Determine the [x, y] coordinate at the center of the cell enclosing the given text.  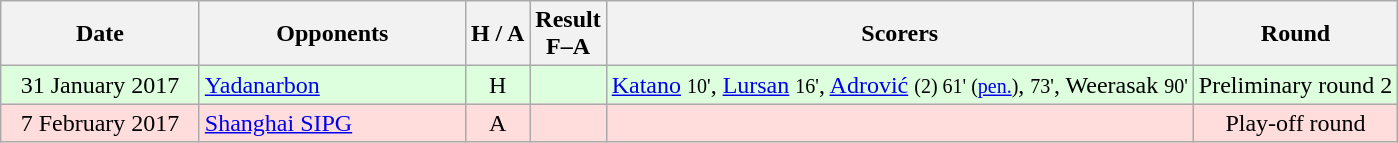
Preliminary round 2 [1295, 85]
Yadanarbon [332, 85]
Play-off round [1295, 123]
Scorers [900, 34]
7 February 2017 [100, 123]
ResultF–A [568, 34]
Shanghai SIPG [332, 123]
H / A [497, 34]
Round [1295, 34]
A [497, 123]
31 January 2017 [100, 85]
H [497, 85]
Date [100, 34]
Katano 10', Lursan 16', Adrović (2) 61' (pen.), 73', Weerasak 90' [900, 85]
Opponents [332, 34]
